Output the [X, Y] coordinate of the center of the cell containing the given text.  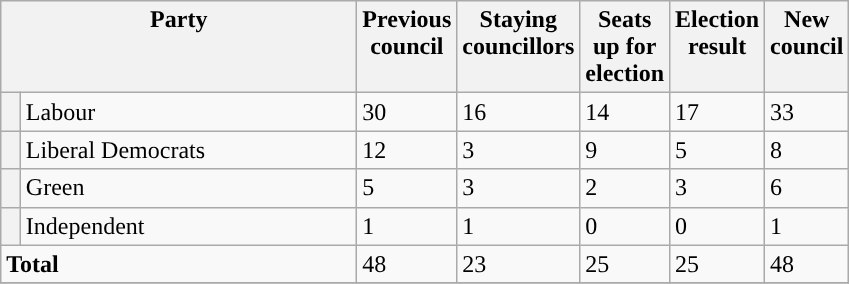
Party [179, 47]
14 [625, 112]
Independent [188, 226]
12 [407, 150]
30 [407, 112]
8 [807, 150]
Seats up for election [625, 47]
9 [625, 150]
Staying councillors [518, 47]
Total [179, 264]
Labour [188, 112]
17 [718, 112]
33 [807, 112]
Election result [718, 47]
Liberal Democrats [188, 150]
New council [807, 47]
Previous council [407, 47]
Green [188, 188]
16 [518, 112]
2 [625, 188]
23 [518, 264]
6 [807, 188]
